Capture the cell that displays the provided text and extract its [x, y] central coordinate. 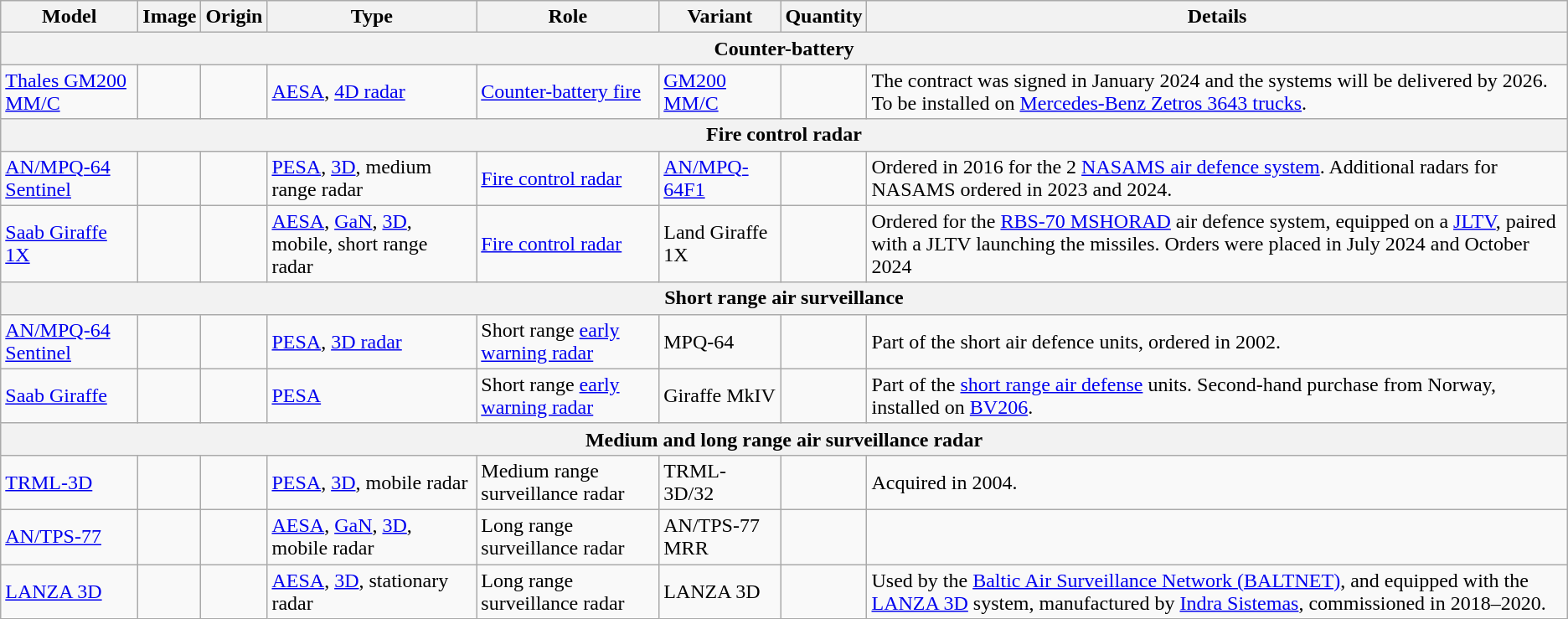
Land Giraffe 1X [720, 244]
Medium range surveillance radar [568, 482]
Image [169, 17]
Part of the short range air defense units. Second-hand purchase from Norway, installed on BV206. [1217, 395]
AESA, GaN, 3D, mobile, short range radar [372, 244]
Thales GM200 MM/C [70, 92]
Type [372, 17]
Details [1217, 17]
Medium and long range air surveillance radar [784, 439]
Origin [235, 17]
MPQ-64 [720, 342]
Ordered in 2016 for the 2 NASAMS air defence system. Additional radars for NASAMS ordered in 2023 and 2024. [1217, 178]
Short range air surveillance [784, 298]
Saab Giraffe 1X [70, 244]
Quantity [824, 17]
Acquired in 2004. [1217, 482]
PESA [372, 395]
Saab Giraffe [70, 395]
AESA, 4D radar [372, 92]
Role [568, 17]
PESA, 3D, medium range radar [372, 178]
TRML-3D/32 [720, 482]
The contract was signed in January 2024 and the systems will be delivered by 2026. To be installed on Mercedes-Benz Zetros 3643 trucks. [1217, 92]
AN/MPQ-64F1 [720, 178]
TRML-3D [70, 482]
Variant [720, 17]
Model [70, 17]
Giraffe MkIV [720, 395]
AN/TPS-77 [70, 536]
GM200 MM/C [720, 92]
PESA, 3D radar [372, 342]
Part of the short air defence units, ordered in 2002. [1217, 342]
AN/TPS-77 MRR [720, 536]
AESA, GaN, 3D, mobile radar [372, 536]
AESA, 3D, stationary radar [372, 591]
Counter-battery [784, 49]
Counter-battery fire [568, 92]
PESA, 3D, mobile radar [372, 482]
